For the text-containing cell, return its midpoint in (x, y) coordinate format. 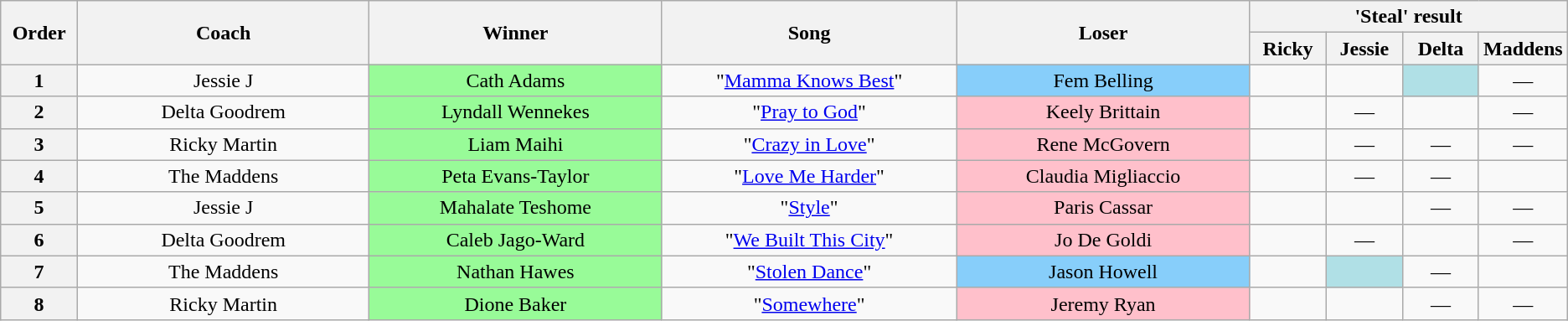
Peta Evans-Taylor (516, 176)
Claudia Migliaccio (1103, 176)
6 (39, 240)
"Somewhere" (809, 303)
Caleb Jago-Ward (516, 240)
Jeremy Ryan (1103, 303)
Cath Adams (516, 80)
"Love Me Harder" (809, 176)
Jason Howell (1103, 272)
"We Built This City" (809, 240)
1 (39, 80)
Dione Baker (516, 303)
Lyndall Wennekes (516, 112)
Coach (224, 33)
"Crazy in Love" (809, 144)
Keely Brittain (1103, 112)
7 (39, 272)
Song (809, 33)
Jessie (1364, 49)
"Mamma Knows Best" (809, 80)
Mahalate Teshome (516, 208)
5 (39, 208)
Order (39, 33)
Liam Maihi (516, 144)
3 (39, 144)
"Pray to God" (809, 112)
Rene McGovern (1103, 144)
Fem Belling (1103, 80)
Loser (1103, 33)
'Steal' result (1409, 17)
2 (39, 112)
Delta (1441, 49)
4 (39, 176)
Winner (516, 33)
Maddens (1523, 49)
Nathan Hawes (516, 272)
Paris Cassar (1103, 208)
Ricky (1288, 49)
"Style" (809, 208)
Jo De Goldi (1103, 240)
8 (39, 303)
"Stolen Dance" (809, 272)
